Detect which cell encompasses the target text, then output its (x, y) center coordinate. 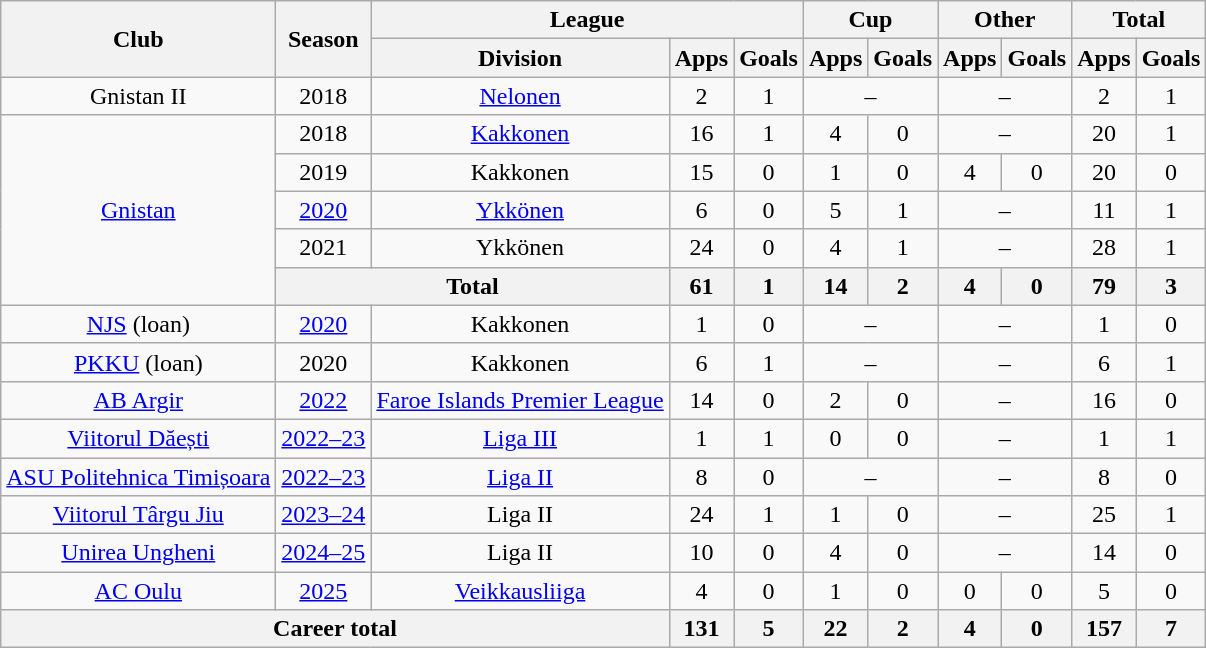
131 (701, 629)
Gnistan II (138, 96)
Other (1005, 20)
2021 (324, 248)
157 (1104, 629)
10 (701, 553)
Unirea Ungheni (138, 553)
Veikkausliiga (520, 591)
2022 (324, 400)
3 (1171, 286)
2023–24 (324, 515)
7 (1171, 629)
28 (1104, 248)
79 (1104, 286)
Faroe Islands Premier League (520, 400)
Viitorul Dăești (138, 438)
AB Argir (138, 400)
22 (835, 629)
League (587, 20)
Division (520, 58)
11 (1104, 210)
61 (701, 286)
Viitorul Târgu Jiu (138, 515)
2025 (324, 591)
2019 (324, 172)
PKKU (loan) (138, 362)
Cup (870, 20)
15 (701, 172)
25 (1104, 515)
AC Oulu (138, 591)
2024–25 (324, 553)
Club (138, 39)
Career total (335, 629)
Season (324, 39)
Nelonen (520, 96)
ASU Politehnica Timișoara (138, 477)
NJS (loan) (138, 324)
Gnistan (138, 210)
Liga III (520, 438)
